Locate the cell with the specified text and output its [X, Y] center coordinate. 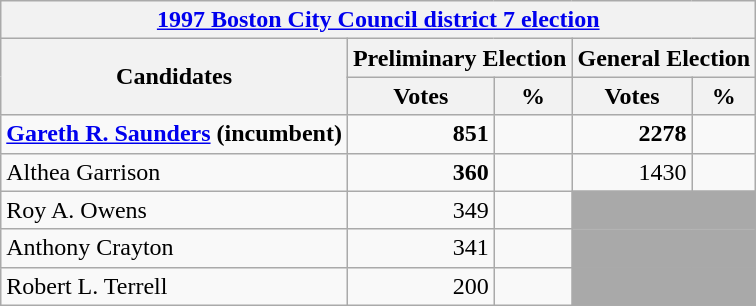
349 [420, 210]
Preliminary Election [460, 58]
1430 [632, 172]
Gareth R. Saunders (incumbent) [174, 134]
Candidates [174, 77]
341 [420, 248]
360 [420, 172]
851 [420, 134]
2278 [632, 134]
200 [420, 286]
Roy A. Owens [174, 210]
Althea Garrison [174, 172]
Robert L. Terrell [174, 286]
General Election [664, 58]
Anthony Crayton [174, 248]
1997 Boston City Council district 7 election [378, 20]
